From the cell containing the given text, extract its center point as [x, y] coordinate. 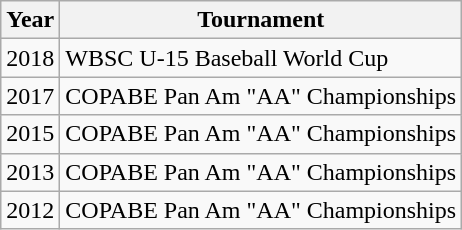
2018 [30, 58]
2015 [30, 134]
2013 [30, 172]
WBSC U-15 Baseball World Cup [261, 58]
Year [30, 20]
2017 [30, 96]
2012 [30, 210]
Tournament [261, 20]
